Pinpoint the cell where the given text exists, returning its (x, y) midpoint coordinate. 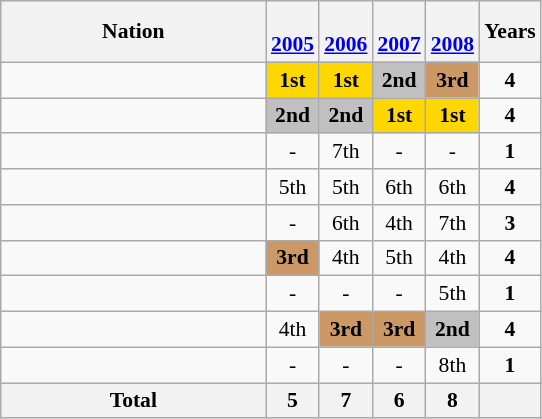
2008 (452, 32)
8th (452, 365)
2007 (398, 32)
6 (398, 401)
3 (510, 223)
7 (346, 401)
2005 (292, 32)
Nation (134, 32)
8 (452, 401)
Total (134, 401)
5 (292, 401)
2006 (346, 32)
Years (510, 32)
